For the text-containing cell, return its midpoint in [x, y] coordinate format. 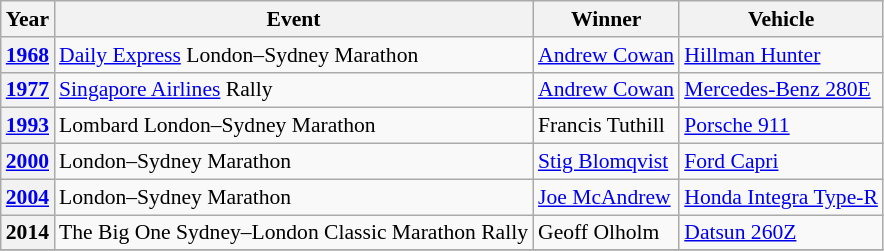
Mercedes-Benz 280E [781, 90]
Ford Capri [781, 162]
Event [294, 19]
Datsun 260Z [781, 233]
Singapore Airlines Rally [294, 90]
The Big One Sydney–London Classic Marathon Rally [294, 233]
2000 [28, 162]
1968 [28, 55]
Honda Integra Type-R [781, 197]
Year [28, 19]
Lombard London–Sydney Marathon [294, 126]
1993 [28, 126]
Porsche 911 [781, 126]
Daily Express London–Sydney Marathon [294, 55]
Geoff Olholm [606, 233]
Joe McAndrew [606, 197]
Vehicle [781, 19]
Hillman Hunter [781, 55]
1977 [28, 90]
Stig Blomqvist [606, 162]
Francis Tuthill [606, 126]
2014 [28, 233]
2004 [28, 197]
Winner [606, 19]
